Locate the cell with the specified text and output its (X, Y) center coordinate. 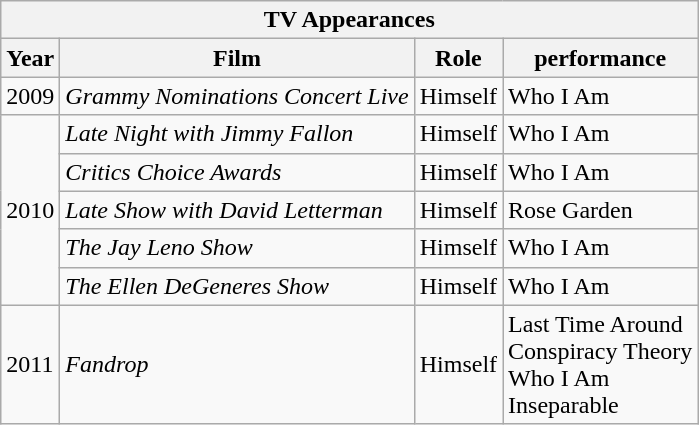
The Ellen DeGeneres Show (237, 286)
Fandrop (237, 364)
2009 (30, 96)
Last Time Around Conspiracy Theory Who I Am Inseparable (600, 364)
Role (458, 58)
Late Show with David Letterman (237, 210)
TV Appearances (350, 20)
Film (237, 58)
2011 (30, 364)
performance (600, 58)
Late Night with Jimmy Fallon (237, 134)
Grammy Nominations Concert Live (237, 96)
The Jay Leno Show (237, 248)
2010 (30, 210)
Rose Garden (600, 210)
Year (30, 58)
Critics Choice Awards (237, 172)
